Return the [x, y] coordinate for the center point of the cell that contains the specified text.  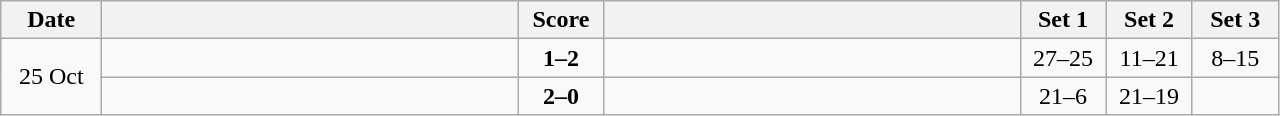
1–2 [561, 58]
11–21 [1149, 58]
25 Oct [52, 77]
Set 1 [1063, 20]
21–19 [1149, 96]
Set 3 [1235, 20]
27–25 [1063, 58]
Score [561, 20]
8–15 [1235, 58]
Date [52, 20]
2–0 [561, 96]
21–6 [1063, 96]
Set 2 [1149, 20]
